Provide the [x, y] coordinate of the cell's center where the given text is located.  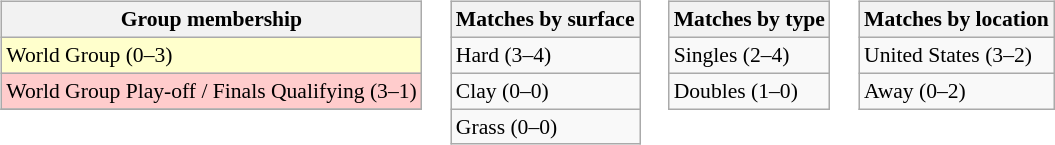
Doubles (1–0) [750, 91]
Singles (2–4) [750, 55]
World Group Play-off / Finals Qualifying (3–1) [211, 91]
United States (3–2) [956, 55]
Matches by surface [546, 20]
Matches by type [750, 20]
Clay (0–0) [546, 91]
Grass (0–0) [546, 127]
Hard (3–4) [546, 55]
Group membership [211, 20]
Matches by location [956, 20]
Away (0–2) [956, 91]
World Group (0–3) [211, 55]
